For the text-containing cell, return its midpoint in [X, Y] coordinate format. 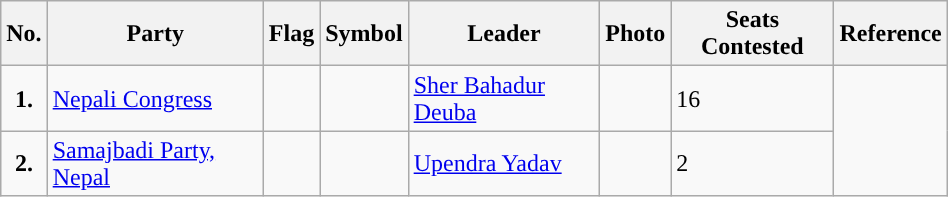
16 [752, 98]
Upendra Yadav [504, 164]
Reference [890, 34]
Symbol [364, 34]
Photo [636, 34]
2. [24, 164]
2 [752, 164]
Leader [504, 34]
Party [155, 34]
Samajbadi Party, Nepal [155, 164]
Flag [291, 34]
1. [24, 98]
Nepali Congress [155, 98]
Seats Contested [752, 34]
Sher Bahadur Deuba [504, 98]
No. [24, 34]
